Extract the (x, y) coordinate from the center of the cell holding the provided text.  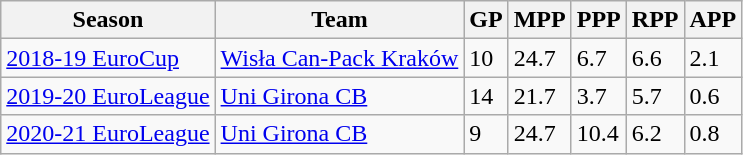
10 (486, 58)
2020-21 EuroLeague (108, 134)
APP (713, 20)
Wisła Can-Pack Kraków (340, 58)
2019-20 EuroLeague (108, 96)
5.7 (655, 96)
MPP (540, 20)
2018-19 EuroCup (108, 58)
9 (486, 134)
RPP (655, 20)
3.7 (598, 96)
2.1 (713, 58)
6.2 (655, 134)
6.7 (598, 58)
6.6 (655, 58)
PPP (598, 20)
GP (486, 20)
21.7 (540, 96)
Team (340, 20)
0.6 (713, 96)
Season (108, 20)
10.4 (598, 134)
14 (486, 96)
0.8 (713, 134)
